Extract the (X, Y) coordinate from the center of the cell holding the provided text.  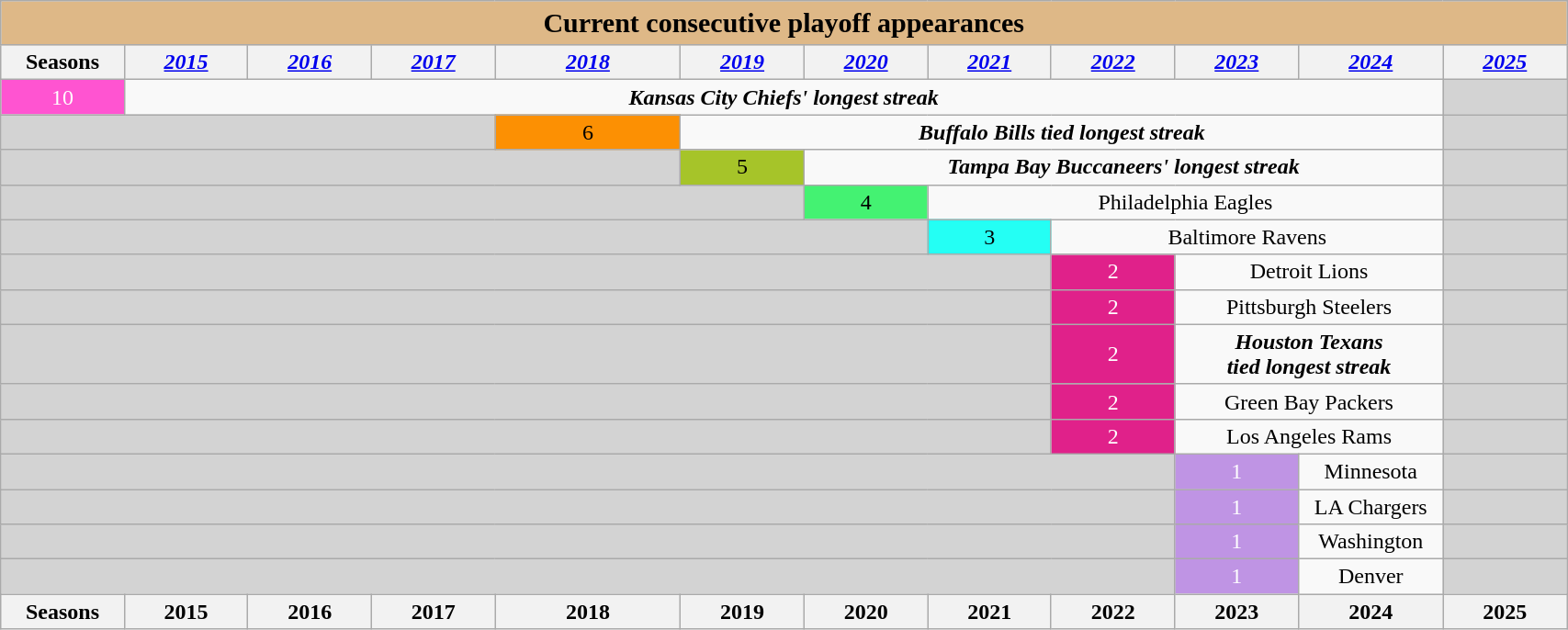
Washington (1371, 542)
Tampa Bay Buccaneers' longest streak (1123, 167)
5 (742, 167)
Baltimore Ravens (1247, 237)
Denver (1371, 577)
6 (588, 132)
Current consecutive playoff appearances (784, 23)
Buffalo Bills tied longest streak (1062, 132)
Pittsburgh Steelers (1309, 307)
3 (990, 237)
Green Bay Packers (1309, 401)
Kansas City Chiefs' longest streak (784, 97)
Philadelphia Eagles (1185, 202)
4 (865, 202)
Los Angeles Rams (1309, 436)
Houston Texans tied longest streak (1309, 354)
10 (62, 97)
Detroit Lions (1309, 272)
Minnesota (1371, 471)
LA Chargers (1371, 506)
